For the text-containing cell, return its midpoint in (X, Y) coordinate format. 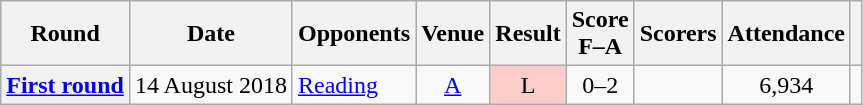
Date (210, 34)
Result (528, 34)
0–2 (600, 85)
Venue (453, 34)
First round (66, 85)
6,934 (786, 85)
Reading (354, 85)
Attendance (786, 34)
14 August 2018 (210, 85)
Opponents (354, 34)
ScoreF–A (600, 34)
Round (66, 34)
Scorers (678, 34)
L (528, 85)
A (453, 85)
